Locate the cell with the specified text and output its (x, y) center coordinate. 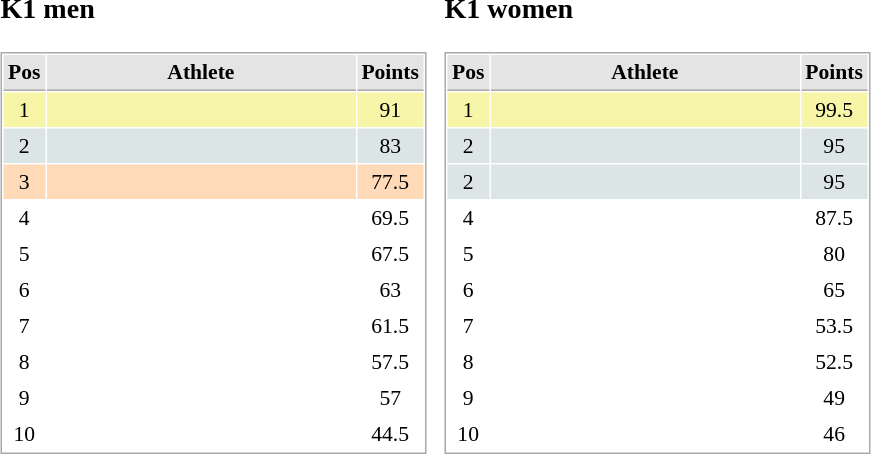
57.5 (390, 362)
99.5 (834, 110)
57 (390, 398)
83 (390, 146)
3 (24, 182)
77.5 (390, 182)
44.5 (390, 434)
69.5 (390, 218)
46 (834, 434)
65 (834, 290)
80 (834, 254)
52.5 (834, 362)
91 (390, 110)
67.5 (390, 254)
53.5 (834, 326)
87.5 (834, 218)
61.5 (390, 326)
63 (390, 290)
49 (834, 398)
